Determine the [X, Y] coordinate at the center of the cell enclosing the given text.  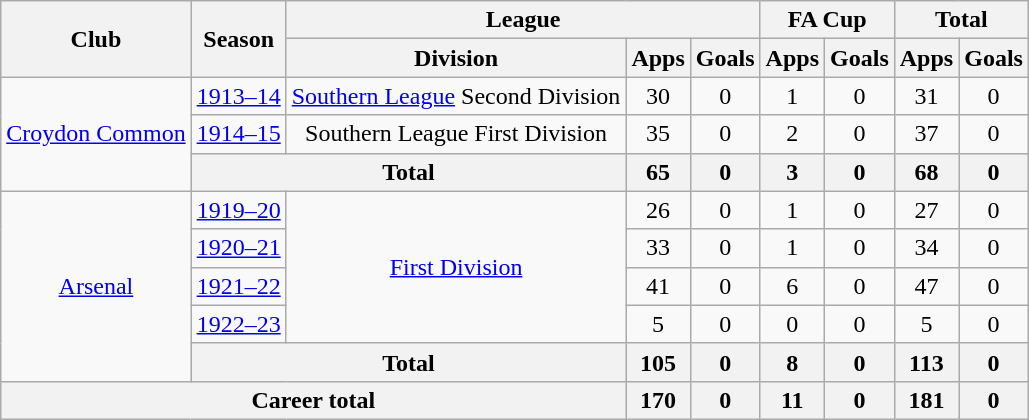
2 [792, 134]
1921–22 [238, 286]
Club [96, 39]
8 [792, 362]
31 [926, 96]
1919–20 [238, 210]
1914–15 [238, 134]
105 [658, 362]
1920–21 [238, 248]
170 [658, 400]
11 [792, 400]
3 [792, 172]
Southern League First Division [456, 134]
34 [926, 248]
Season [238, 39]
37 [926, 134]
1922–23 [238, 324]
26 [658, 210]
113 [926, 362]
Croydon Common [96, 134]
65 [658, 172]
27 [926, 210]
35 [658, 134]
Arsenal [96, 286]
68 [926, 172]
30 [658, 96]
47 [926, 286]
Southern League Second Division [456, 96]
181 [926, 400]
Division [456, 58]
6 [792, 286]
Career total [314, 400]
33 [658, 248]
First Division [456, 267]
FA Cup [827, 20]
1913–14 [238, 96]
League [523, 20]
41 [658, 286]
